Extract the (x, y) coordinate from the center of the cell holding the provided text.  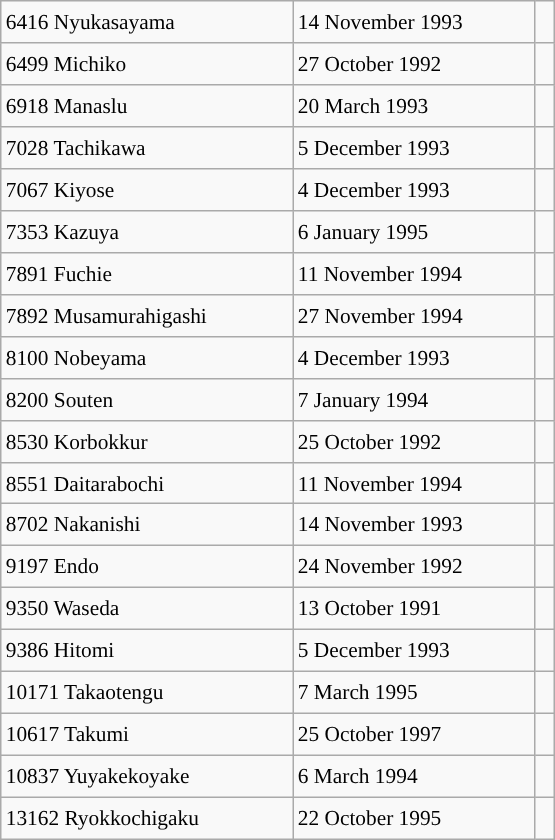
10171 Takaotengu (147, 693)
9350 Waseda (147, 609)
8530 Korbokkur (147, 441)
6416 Nyukasayama (147, 22)
6499 Michiko (147, 64)
10617 Takumi (147, 735)
7028 Tachikawa (147, 148)
9197 Endo (147, 567)
24 November 1992 (414, 567)
13 October 1991 (414, 609)
7353 Kazuya (147, 232)
20 March 1993 (414, 106)
7891 Fuchie (147, 274)
9386 Hitomi (147, 651)
7 January 1994 (414, 399)
25 October 1992 (414, 441)
27 November 1994 (414, 315)
6918 Manaslu (147, 106)
25 October 1997 (414, 735)
8100 Nobeyama (147, 357)
7 March 1995 (414, 693)
7067 Kiyose (147, 190)
13162 Ryokkochigaku (147, 818)
8551 Daitarabochi (147, 483)
6 March 1994 (414, 776)
7892 Musamurahigashi (147, 315)
8702 Nakanishi (147, 525)
27 October 1992 (414, 64)
8200 Souten (147, 399)
22 October 1995 (414, 818)
10837 Yuyakekoyake (147, 776)
6 January 1995 (414, 232)
